Capture the cell that displays the provided text and extract its [X, Y] central coordinate. 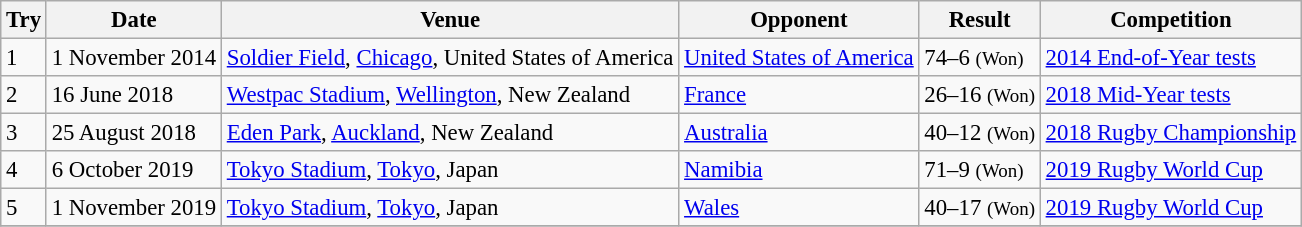
2018 Mid-Year tests [1170, 95]
Date [134, 20]
Westpac Stadium, Wellington, New Zealand [450, 95]
3 [24, 133]
Try [24, 20]
6 October 2019 [134, 170]
Competition [1170, 20]
United States of America [799, 58]
Opponent [799, 20]
Australia [799, 133]
Namibia [799, 170]
Venue [450, 20]
4 [24, 170]
5 [24, 208]
71–9 (Won) [980, 170]
2 [24, 95]
1 [24, 58]
1 November 2014 [134, 58]
Wales [799, 208]
1 November 2019 [134, 208]
Soldier Field, Chicago, United States of America [450, 58]
Result [980, 20]
40–17 (Won) [980, 208]
26–16 (Won) [980, 95]
France [799, 95]
25 August 2018 [134, 133]
Eden Park, Auckland, New Zealand [450, 133]
40–12 (Won) [980, 133]
2014 End-of-Year tests [1170, 58]
2018 Rugby Championship [1170, 133]
74–6 (Won) [980, 58]
16 June 2018 [134, 95]
